Extract the (x, y) coordinate from the center of the cell holding the provided text.  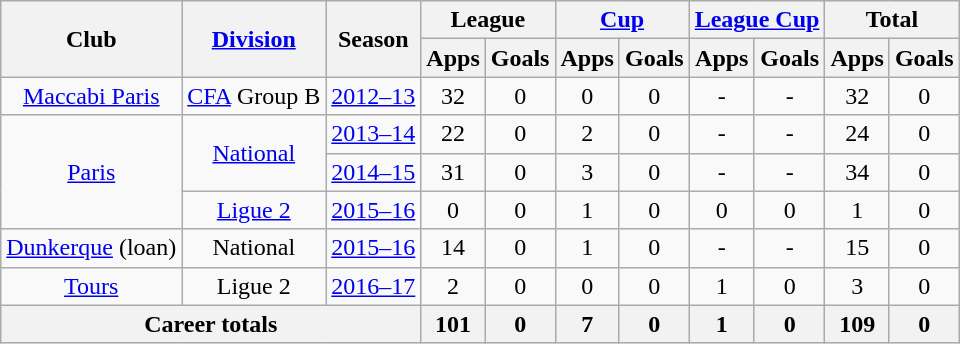
League (488, 20)
2012–13 (374, 96)
7 (587, 324)
Division (254, 39)
24 (857, 134)
2014–15 (374, 172)
22 (453, 134)
CFA Group B (254, 96)
31 (453, 172)
34 (857, 172)
15 (857, 248)
Total (892, 20)
Season (374, 39)
Career totals (211, 324)
Cup (622, 20)
Club (92, 39)
Tours (92, 286)
League Cup (757, 20)
Dunkerque (loan) (92, 248)
14 (453, 248)
2016–17 (374, 286)
2013–14 (374, 134)
109 (857, 324)
101 (453, 324)
Maccabi Paris (92, 96)
Paris (92, 172)
